Identify which cell holds the provided text, then report its [X, Y] central coordinate. 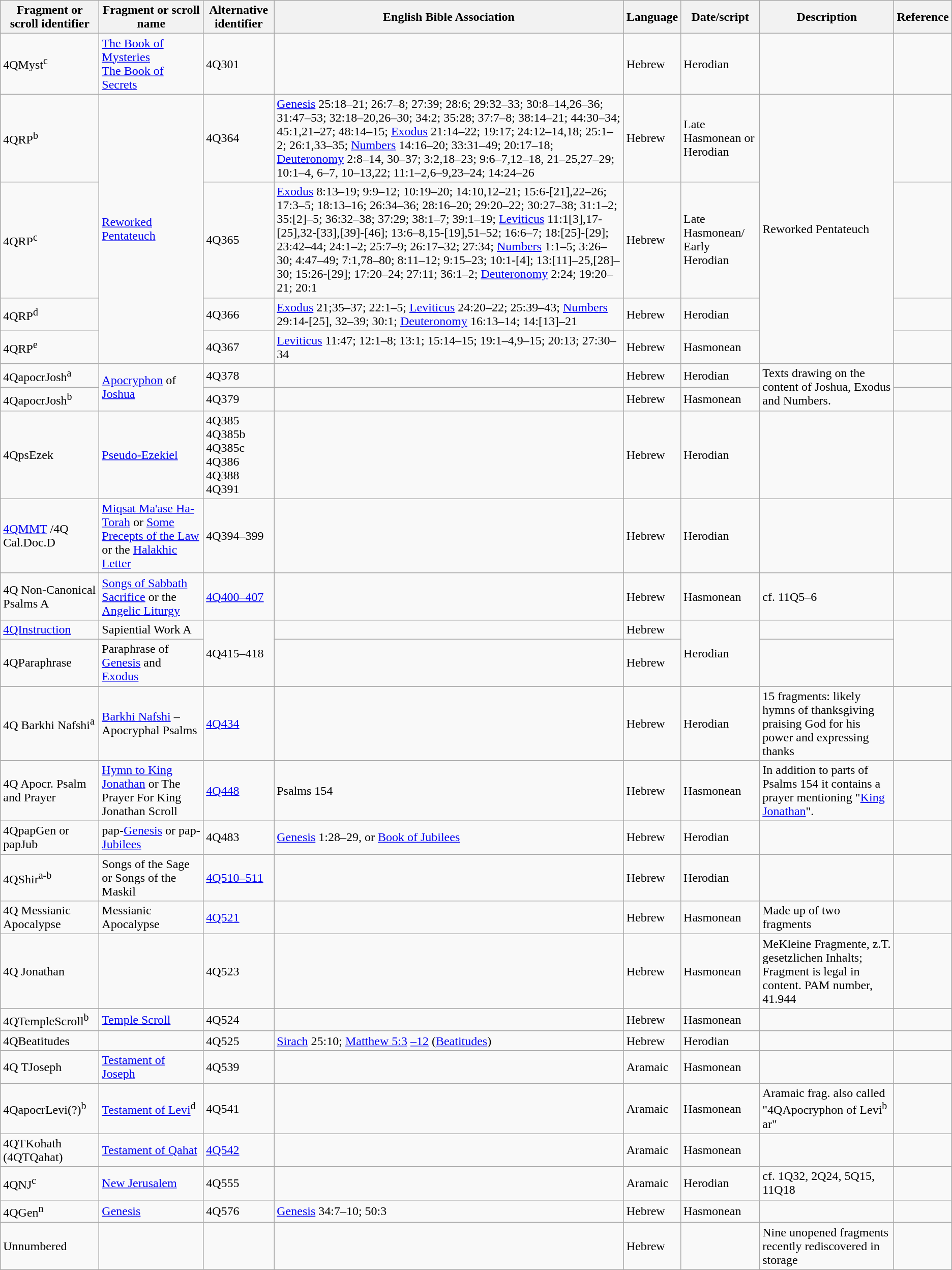
4Q394–399 [239, 536]
4Q379 [239, 399]
4QNJc [50, 1184]
Alternative identifier [239, 17]
4QTempleScrollb [50, 1020]
4QpapGen or papJub [50, 838]
Nine unopened fragments recently rediscovered in storage [827, 1246]
Late Hasmonean/ Early Herodian [720, 240]
4Q448 [239, 791]
4Q415–418 [239, 653]
Songs of the Sageor Songs of the Maskil [152, 878]
The Book of MysteriesThe Book of Secrets [152, 64]
4Q483 [239, 838]
Genesis 34:7–10; 50:3 [449, 1211]
4Q365 [239, 240]
Unnumbered [50, 1246]
4QTKohath (4QTQahat) [50, 1150]
4Q576 [239, 1211]
4Q523 [239, 971]
Fragment or scroll identifier [50, 17]
Sapiential Work A [152, 629]
4QapocrLevi(?)b [50, 1109]
15 fragments: likely hymns of thanksgiving praising God for his power and expressing thanks [827, 723]
4Q542 [239, 1150]
Texts drawing on the content of Joshua, Exodus and Numbers. [827, 387]
4Q Barkhi Nafshia [50, 723]
Temple Scroll [152, 1020]
4QRPe [50, 347]
4Q Jonathan [50, 971]
MeKleine Fragmente, z.T. gesetzlichen Inhalts; Fragment is legal in content. PAM number, 41.944 [827, 971]
4QMMT /4Q Cal.Doc.D [50, 536]
4QMystc [50, 64]
4QShira-b [50, 878]
Language [652, 17]
Made up of two fragments [827, 918]
4QapocrJoshb [50, 399]
4QInstruction [50, 629]
Songs of Sabbath Sacrifice or the Angelic Liturgy [152, 596]
Paraphrase of Genesis and Exodus [152, 662]
4Q Messianic Apocalypse [50, 918]
Sirach 25:10; Matthew 5:3 –12 (Beatitudes) [449, 1041]
4Q510–511 [239, 878]
4Q364 [239, 138]
Aramaic frag. also called "4QApocryphon of Levib ar" [827, 1109]
4Q Non-Canonical Psalms A [50, 596]
4QBeatitudes [50, 1041]
4Q366 [239, 314]
4Q Apocr. Psalm and Prayer [50, 791]
Genesis [152, 1211]
Leviticus 11:47; 12:1–8; 13:1; 15:14–15; 19:1–4,9–15; 20:13; 27:30–34 [449, 347]
Exodus 21;35–37; 22:1–5; Leviticus 24:20–22; 25:39–43; Numbers 29:14-[25], 32–39; 30:1; Deuteronomy 16:13–14; 14:[13]–21 [449, 314]
cf. 1Q32, 2Q24, 5Q15, 11Q18 [827, 1184]
Psalms 154 [449, 791]
Description [827, 17]
4QGenn [50, 1211]
4Q301 [239, 64]
Fragment or scroll name [152, 17]
4Q400–407 [239, 596]
Pseudo-Ezekiel [152, 455]
Reference [923, 17]
4Q521 [239, 918]
Testament of Qahat [152, 1150]
Date/script [720, 17]
New Jerusalem [152, 1184]
4Q525 [239, 1041]
4Q524 [239, 1020]
Late Hasmonean or Herodian [720, 138]
4QapocrJosha [50, 376]
4Q367 [239, 347]
Testament of Joseph [152, 1066]
4Q539 [239, 1066]
In addition to parts of Psalms 154 it contains a prayer mentioning "King Jonathan". [827, 791]
4Q378 [239, 376]
Testament of Levid [152, 1109]
Barkhi Nafshi – Apocryphal Psalms [152, 723]
4QRPc [50, 240]
4QpsEzek [50, 455]
cf. 11Q5–6 [827, 596]
English Bible Association [449, 17]
Apocryphon of Joshua [152, 387]
4Q3854Q385b4Q385c4Q3864Q3884Q391 [239, 455]
4QRPd [50, 314]
pap-Genesis or pap-Jubilees [152, 838]
4QRPb [50, 138]
4Q TJoseph [50, 1066]
Messianic Apocalypse [152, 918]
4Q541 [239, 1109]
Genesis 1:28–29, or Book of Jubilees [449, 838]
4Q555 [239, 1184]
4QParaphrase [50, 662]
Miqsat Ma'ase Ha-Torah or Some Precepts of the Law or the Halakhic Letter [152, 536]
Hymn to King Jonathan or The Prayer For King Jonathan Scroll [152, 791]
4Q434 [239, 723]
